Extract the (X, Y) coordinate from the center of the cell holding the provided text.  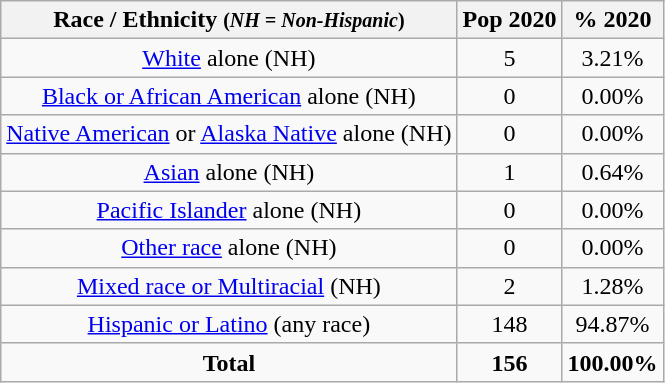
1.28% (612, 286)
Race / Ethnicity (NH = Non-Hispanic) (229, 20)
3.21% (612, 58)
Hispanic or Latino (any race) (229, 324)
5 (510, 58)
1 (510, 172)
Asian alone (NH) (229, 172)
2 (510, 286)
100.00% (612, 362)
Native American or Alaska Native alone (NH) (229, 134)
Other race alone (NH) (229, 248)
Pop 2020 (510, 20)
White alone (NH) (229, 58)
Mixed race or Multiracial (NH) (229, 286)
Pacific Islander alone (NH) (229, 210)
0.64% (612, 172)
Total (229, 362)
% 2020 (612, 20)
Black or African American alone (NH) (229, 96)
156 (510, 362)
148 (510, 324)
94.87% (612, 324)
